Pinpoint the cell where the given text exists, returning its [X, Y] midpoint coordinate. 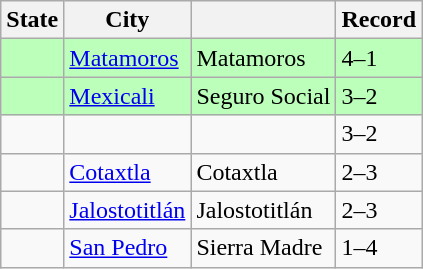
City [128, 20]
1–4 [379, 248]
4–1 [379, 58]
Mexicali [128, 96]
San Pedro [128, 248]
Sierra Madre [264, 248]
Seguro Social [264, 96]
Record [379, 20]
State [32, 20]
